Extract the (X, Y) coordinate from the center of the cell holding the provided text.  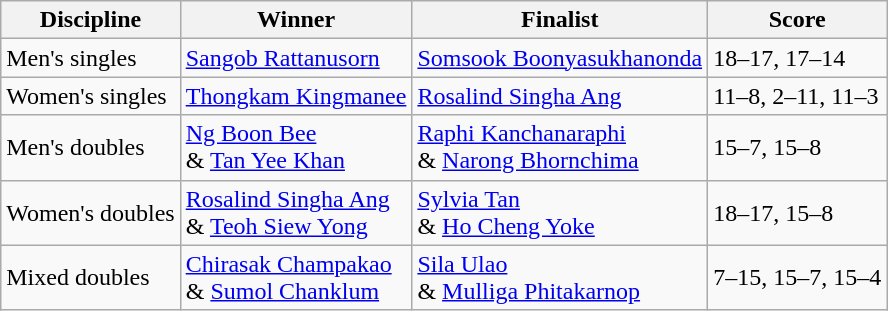
Men's singles (90, 58)
Sylvia Tan & Ho Cheng Yoke (560, 212)
Winner (296, 20)
Ng Boon Bee & Tan Yee Khan (296, 148)
Finalist (560, 20)
15–7, 15–8 (798, 148)
Sila Ulao & Mulliga Phitakarnop (560, 278)
18–17, 15–8 (798, 212)
Score (798, 20)
Rosalind Singha Ang & Teoh Siew Yong (296, 212)
Chirasak Champakao & Sumol Chanklum (296, 278)
11–8, 2–11, 11–3 (798, 96)
Discipline (90, 20)
Sangob Rattanusorn (296, 58)
7–15, 15–7, 15–4 (798, 278)
Raphi Kanchanaraphi & Narong Bhornchima (560, 148)
Somsook Boonyasukhanonda (560, 58)
Mixed doubles (90, 278)
Women's singles (90, 96)
Rosalind Singha Ang (560, 96)
Thongkam Kingmanee (296, 96)
18–17, 17–14 (798, 58)
Women's doubles (90, 212)
Men's doubles (90, 148)
